Find where the given text appears and provide that cell's center as (x, y) coordinate. 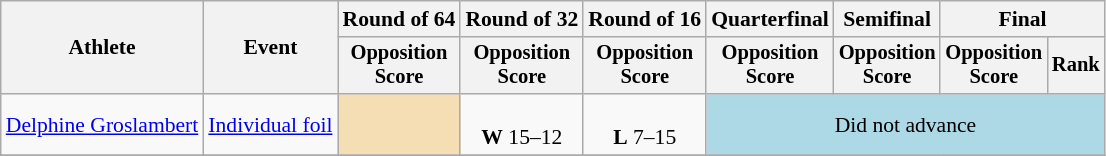
Rank (1076, 66)
Event (270, 48)
Final (1022, 19)
Delphine Groslambert (102, 124)
L 7–15 (644, 124)
Quarterfinal (770, 19)
Round of 64 (400, 19)
Did not advance (905, 124)
Round of 16 (644, 19)
W 15–12 (522, 124)
Round of 32 (522, 19)
Individual foil (270, 124)
Athlete (102, 48)
Semifinal (888, 19)
